Capture the cell that displays the provided text and extract its (X, Y) central coordinate. 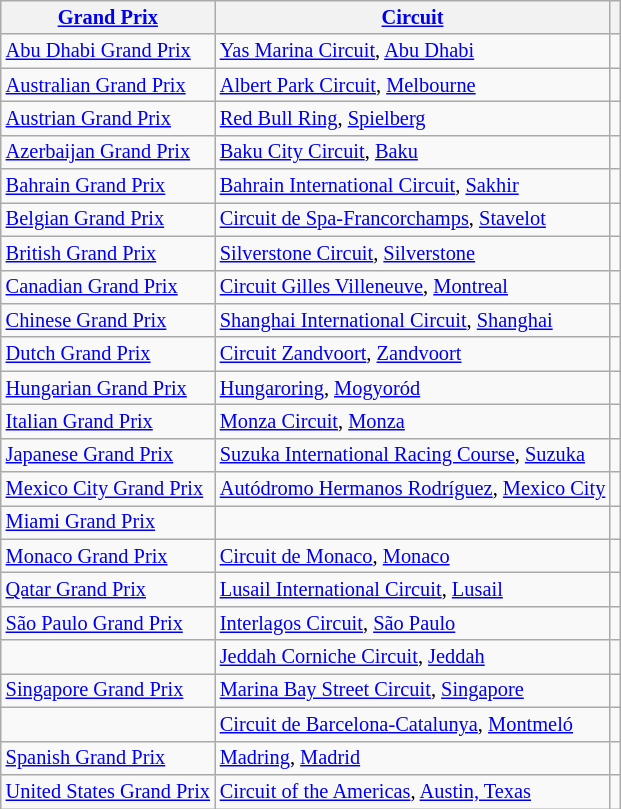
Circuit de Spa-Francorchamps, Stavelot (412, 219)
Circuit Gilles Villeneuve, Montreal (412, 287)
Marina Bay Street Circuit, Singapore (412, 690)
Azerbaijan Grand Prix (108, 152)
Lusail International Circuit, Lusail (412, 589)
British Grand Prix (108, 253)
Monaco Grand Prix (108, 556)
Canadian Grand Prix (108, 287)
Spanish Grand Prix (108, 758)
Interlagos Circuit, São Paulo (412, 623)
Shanghai International Circuit, Shanghai (412, 320)
Circuit (412, 17)
Red Bull Ring, Spielberg (412, 118)
Autódromo Hermanos Rodríguez, Mexico City (412, 489)
Jeddah Corniche Circuit, Jeddah (412, 657)
Circuit Zandvoort, Zandvoort (412, 354)
Dutch Grand Prix (108, 354)
Circuit of the Americas, Austin, Texas (412, 791)
Hungarian Grand Prix (108, 388)
Belgian Grand Prix (108, 219)
Mexico City Grand Prix (108, 489)
Singapore Grand Prix (108, 690)
Grand Prix (108, 17)
Bahrain International Circuit, Sakhir (412, 186)
Circuit de Barcelona-Catalunya, Montmeló (412, 724)
Yas Marina Circuit, Abu Dhabi (412, 51)
Silverstone Circuit, Silverstone (412, 253)
United States Grand Prix (108, 791)
Italian Grand Prix (108, 421)
Australian Grand Prix (108, 85)
Albert Park Circuit, Melbourne (412, 85)
Chinese Grand Prix (108, 320)
Japanese Grand Prix (108, 455)
São Paulo Grand Prix (108, 623)
Baku City Circuit, Baku (412, 152)
Bahrain Grand Prix (108, 186)
Suzuka International Racing Course, Suzuka (412, 455)
Monza Circuit, Monza (412, 421)
Madring, Madrid (412, 758)
Hungaroring, Mogyoród (412, 388)
Austrian Grand Prix (108, 118)
Abu Dhabi Grand Prix (108, 51)
Circuit de Monaco, Monaco (412, 556)
Qatar Grand Prix (108, 589)
Miami Grand Prix (108, 522)
